Provide the [X, Y] coordinate of the cell's center where the given text is located.  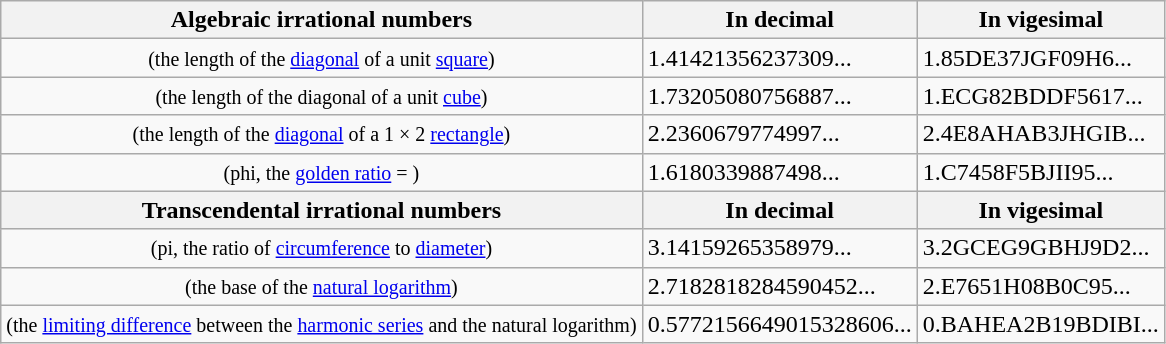
1.6180339887498... [780, 172]
Algebraic irrational numbers [322, 20]
0.5772156649015328606... [780, 324]
(the length of the diagonal of a 1 × 2 rectangle) [322, 134]
(the base of the natural logarithm) [322, 286]
1.41421356237309... [780, 58]
(the length of the diagonal of a unit cube) [322, 96]
(pi, the ratio of circumference to diameter) [322, 248]
(the limiting difference between the harmonic series and the natural logarithm) [322, 324]
3.14159265358979... [780, 248]
2.2360679774997... [780, 134]
(phi, the golden ratio = ) [322, 172]
1.85DE37JGF09H6... [1040, 58]
1.73205080756887... [780, 96]
3.2GCEG9GBHJ9D2... [1040, 248]
1.C7458F5BJII95... [1040, 172]
1.ECG82BDDF5617... [1040, 96]
2.4E8AHAB3JHGIB... [1040, 134]
Transcendental irrational numbers [322, 210]
0.BAHEA2B19BDIBI... [1040, 324]
2.7182818284590452... [780, 286]
2.E7651H08B0C95... [1040, 286]
(the length of the diagonal of a unit square) [322, 58]
